Pinpoint the cell where the given text exists, returning its [X, Y] midpoint coordinate. 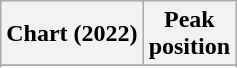
Chart (2022) [72, 34]
Peakposition [189, 34]
